Locate the cell with the specified text and output its (x, y) center coordinate. 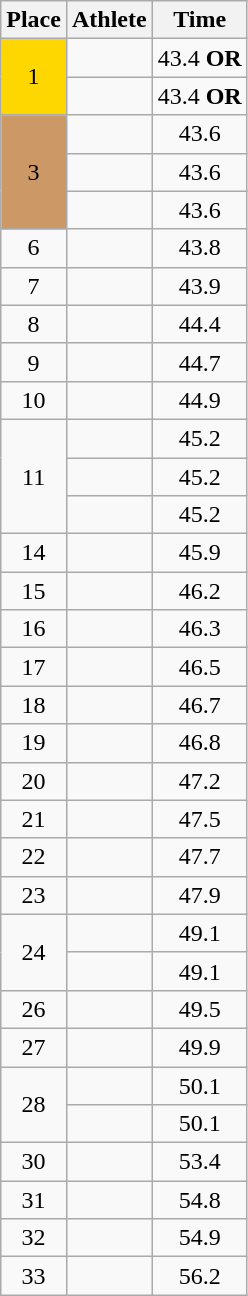
11 (34, 476)
47.7 (200, 857)
56.2 (200, 1276)
46.2 (200, 591)
19 (34, 743)
44.9 (200, 400)
46.3 (200, 629)
Athlete (109, 20)
8 (34, 324)
49.9 (200, 1047)
46.5 (200, 667)
33 (34, 1276)
20 (34, 781)
Place (34, 20)
6 (34, 248)
15 (34, 591)
17 (34, 667)
18 (34, 705)
10 (34, 400)
30 (34, 1162)
54.9 (200, 1238)
46.7 (200, 705)
44.7 (200, 362)
47.2 (200, 781)
28 (34, 1104)
45.9 (200, 553)
7 (34, 286)
Time (200, 20)
43.8 (200, 248)
46.8 (200, 743)
43.9 (200, 286)
14 (34, 553)
47.5 (200, 819)
26 (34, 1009)
32 (34, 1238)
53.4 (200, 1162)
3 (34, 172)
23 (34, 895)
54.8 (200, 1200)
47.9 (200, 895)
21 (34, 819)
44.4 (200, 324)
24 (34, 952)
31 (34, 1200)
16 (34, 629)
22 (34, 857)
9 (34, 362)
49.5 (200, 1009)
1 (34, 77)
27 (34, 1047)
